Determine the (X, Y) coordinate at the center of the cell enclosing the given text.  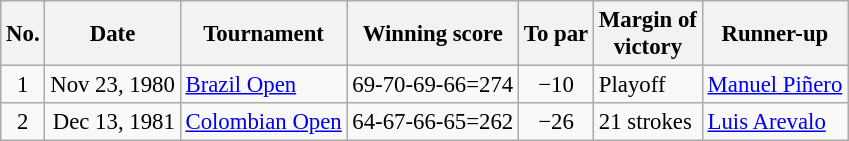
Winning score (433, 34)
Playoff (648, 85)
Runner-up (774, 34)
Date (112, 34)
Nov 23, 1980 (112, 85)
−10 (556, 85)
64-67-66-65=262 (433, 122)
Dec 13, 1981 (112, 122)
To par (556, 34)
Manuel Piñero (774, 85)
69-70-69-66=274 (433, 85)
2 (23, 122)
No. (23, 34)
1 (23, 85)
Tournament (264, 34)
Margin ofvictory (648, 34)
21 strokes (648, 122)
Luis Arevalo (774, 122)
Brazil Open (264, 85)
Colombian Open (264, 122)
−26 (556, 122)
